Find where the given text appears and provide that cell's center as (x, y) coordinate. 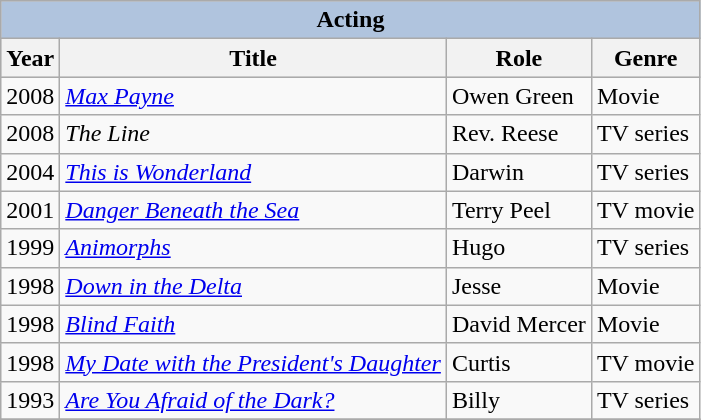
Acting (350, 20)
1999 (30, 248)
Curtis (518, 362)
1993 (30, 400)
2004 (30, 172)
David Mercer (518, 324)
Are You Afraid of the Dark? (254, 400)
2001 (30, 210)
Hugo (518, 248)
Animorphs (254, 248)
Owen Green (518, 96)
Genre (646, 58)
Danger Beneath the Sea (254, 210)
Darwin (518, 172)
Blind Faith (254, 324)
Max Payne (254, 96)
The Line (254, 134)
Billy (518, 400)
Jesse (518, 286)
Role (518, 58)
My Date with the President's Daughter (254, 362)
Terry Peel (518, 210)
Title (254, 58)
This is Wonderland (254, 172)
Year (30, 58)
Down in the Delta (254, 286)
Rev. Reese (518, 134)
